Find where the given text appears and provide that cell's center as (x, y) coordinate. 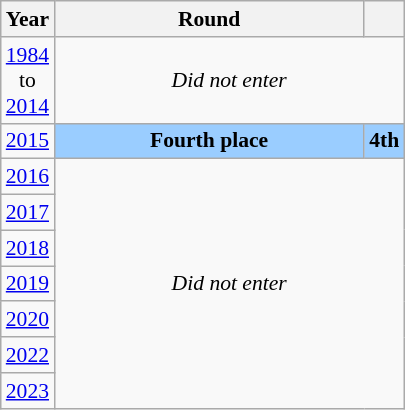
2020 (28, 320)
2023 (28, 391)
4th (384, 141)
Fourth place (209, 141)
1984to2014 (28, 80)
2019 (28, 284)
Year (28, 19)
Round (209, 19)
2016 (28, 177)
2015 (28, 141)
2022 (28, 355)
2018 (28, 248)
2017 (28, 213)
